Detect which cell encompasses the target text, then output its (x, y) center coordinate. 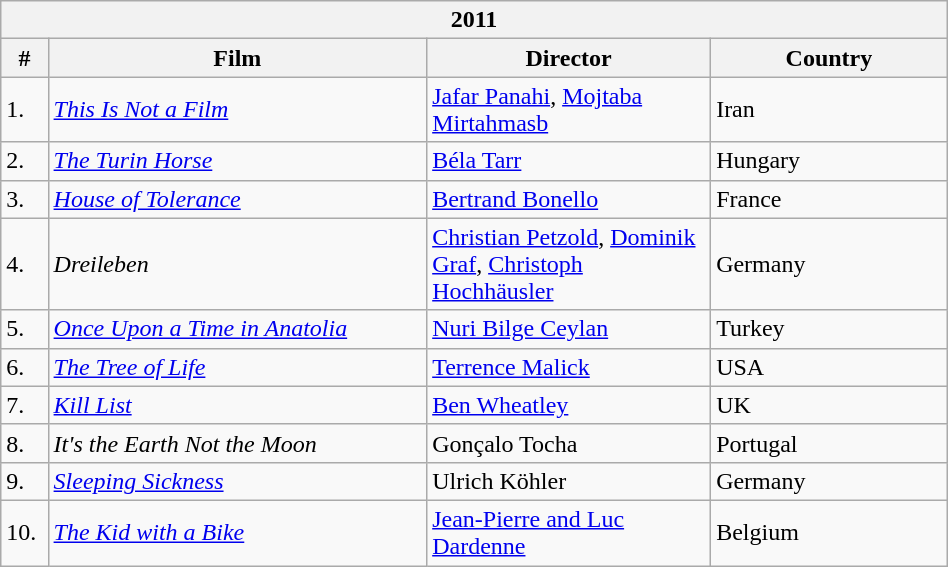
House of Tolerance (238, 199)
Bertrand Bonello (569, 199)
Gonçalo Tocha (569, 443)
Belgium (830, 532)
Sleeping Sickness (238, 481)
2011 (474, 20)
4. (24, 264)
Jafar Panahi, Mojtaba Mirtahmasb (569, 110)
Christian Petzold, Dominik Graf, Christoph Hochhäusler (569, 264)
Béla Tarr (569, 161)
9. (24, 481)
This Is Not a Film (238, 110)
7. (24, 405)
The Kid with a Bike (238, 532)
Portugal (830, 443)
USA (830, 367)
Film (238, 58)
Turkey (830, 329)
# (24, 58)
Dreileben (238, 264)
Country (830, 58)
5. (24, 329)
2. (24, 161)
The Turin Horse (238, 161)
1. (24, 110)
Ben Wheatley (569, 405)
3. (24, 199)
Nuri Bilge Ceylan (569, 329)
Director (569, 58)
Iran (830, 110)
Once Upon a Time in Anatolia (238, 329)
Ulrich Köhler (569, 481)
France (830, 199)
Jean-Pierre and Luc Dardenne (569, 532)
8. (24, 443)
The Tree of Life (238, 367)
UK (830, 405)
It's the Earth Not the Moon (238, 443)
10. (24, 532)
6. (24, 367)
Kill List (238, 405)
Hungary (830, 161)
Terrence Malick (569, 367)
